Return (x, y) of the center of cell containing provided text 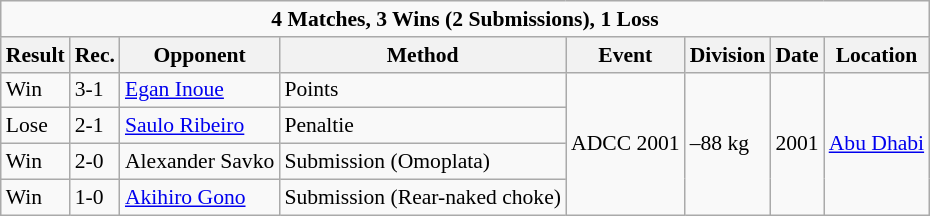
Penaltie (422, 126)
Points (422, 90)
Alexander Savko (200, 162)
2-0 (95, 162)
Division (728, 55)
2001 (796, 143)
Event (626, 55)
Location (876, 55)
Result (36, 55)
Akihiro Gono (200, 197)
4 Matches, 3 Wins (2 Submissions), 1 Loss (465, 19)
Abu Dhabi (876, 143)
Saulo Ribeiro (200, 126)
Opponent (200, 55)
Method (422, 55)
Egan Inoue (200, 90)
Submission (Rear-naked choke) (422, 197)
ADCC 2001 (626, 143)
Lose (36, 126)
1-0 (95, 197)
Rec. (95, 55)
Submission (Omoplata) (422, 162)
Date (796, 55)
3-1 (95, 90)
2-1 (95, 126)
–88 kg (728, 143)
